Identify which cell holds the provided text, then report its (x, y) central coordinate. 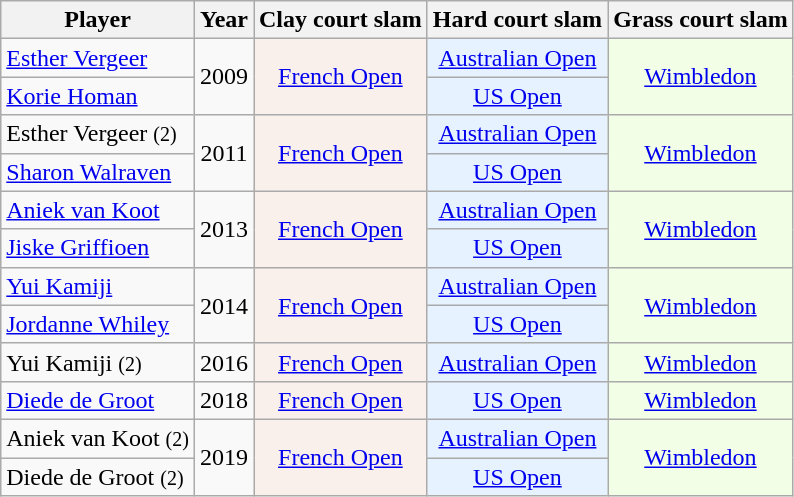
2014 (224, 305)
Player (98, 20)
Clay court slam (341, 20)
Esther Vergeer (98, 58)
Diede de Groot (98, 400)
Esther Vergeer (2) (98, 134)
2013 (224, 229)
Jiske Griffioen (98, 248)
2016 (224, 362)
Year (224, 20)
Korie Homan (98, 96)
Yui Kamiji (2) (98, 362)
2009 (224, 77)
2019 (224, 457)
Grass court slam (701, 20)
Hard court slam (517, 20)
Yui Kamiji (98, 286)
Jordanne Whiley (98, 324)
2018 (224, 400)
Sharon Walraven (98, 172)
Aniek van Koot (2) (98, 438)
Aniek van Koot (98, 210)
Diede de Groot (2) (98, 477)
2011 (224, 153)
